Determine the [x, y] coordinate at the center of the cell enclosing the given text.  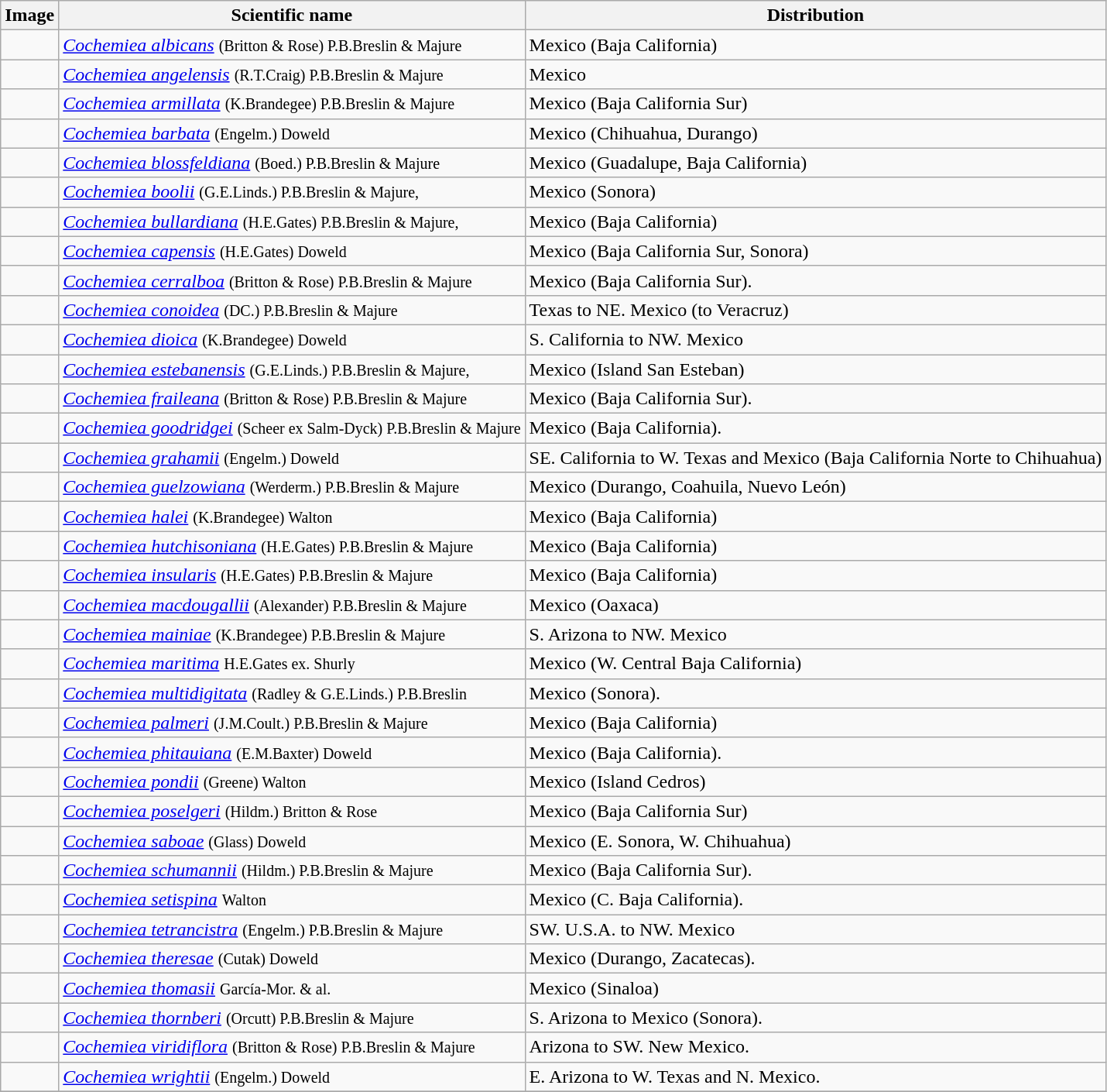
Image [29, 15]
Mexico [816, 74]
Cochemiea viridiflora (Britton & Rose) P.B.Breslin & Majure [292, 1047]
Cochemiea halei (K.Brandegee) Walton [292, 517]
Cochemiea maritima H.E.Gates ex. Shurly [292, 664]
Cochemiea armillata (K.Brandegee) P.B.Breslin & Majure [292, 104]
Mexico (Oaxaca) [816, 605]
Mexico (Sinaloa) [816, 988]
Cochemiea bullardiana (H.E.Gates) P.B.Breslin & Majure, [292, 221]
Cochemiea macdougallii (Alexander) P.B.Breslin & Majure [292, 605]
Mexico (W. Central Baja California) [816, 664]
SW. U.S.A. to NW. Mexico [816, 929]
Cochemiea dioica (K.Brandegee) Doweld [292, 339]
Cochemiea guelzowiana (Werderm.) P.B.Breslin & Majure [292, 487]
Mexico (C. Baja California). [816, 900]
Cochemiea thomasii García-Mor. & al. [292, 988]
Arizona to SW. New Mexico. [816, 1047]
Cochemiea saboae (Glass) Doweld [292, 840]
Cochemiea boolii (G.E.Linds.) P.B.Breslin & Majure, [292, 192]
Scientific name [292, 15]
Mexico (Chihuahua, Durango) [816, 133]
Mexico (Island Cedros) [816, 781]
Cochemiea setispina Walton [292, 900]
Cochemiea hutchisoniana (H.E.Gates) P.B.Breslin & Majure [292, 546]
Cochemiea estebanensis (G.E.Linds.) P.B.Breslin & Majure, [292, 369]
S. Arizona to NW. Mexico [816, 634]
Mexico (Durango, Zacatecas). [816, 959]
Cochemiea palmeri (J.M.Coult.) P.B.Breslin & Majure [292, 723]
Texas to NE. Mexico (to Veracruz) [816, 310]
SE. California to W. Texas and Mexico (Baja California Norte to Chihuahua) [816, 458]
Cochemiea phitauiana (E.M.Baxter) Doweld [292, 752]
Cochemiea capensis (H.E.Gates) Doweld [292, 251]
Cochemiea mainiae (K.Brandegee) P.B.Breslin & Majure [292, 634]
Mexico (Guadalupe, Baja California) [816, 163]
Cochemiea schumannii (Hildm.) P.B.Breslin & Majure [292, 871]
Cochemiea tetrancistra (Engelm.) P.B.Breslin & Majure [292, 929]
Cochemiea multidigitata (Radley & G.E.Linds.) P.B.Breslin [292, 693]
Cochemiea theresae (Cutak) Doweld [292, 959]
Cochemiea poselgeri (Hildm.) Britton & Rose [292, 811]
Cochemiea insularis (H.E.Gates) P.B.Breslin & Majure [292, 575]
Mexico (Sonora). [816, 693]
Cochemiea angelensis (R.T.Craig) P.B.Breslin & Majure [292, 74]
Cochemiea wrightii (Engelm.) Doweld [292, 1077]
Mexico (Baja California Sur, Sonora) [816, 251]
Cochemiea albicans (Britton & Rose) P.B.Breslin & Majure [292, 45]
Mexico (Durango, Coahuila, Nuevo León) [816, 487]
E. Arizona to W. Texas and N. Mexico. [816, 1077]
Cochemiea goodridgei (Scheer ex Salm-Dyck) P.B.Breslin & Majure [292, 428]
S. Arizona to Mexico (Sonora). [816, 1018]
Cochemiea thornberi (Orcutt) P.B.Breslin & Majure [292, 1018]
Cochemiea pondii (Greene) Walton [292, 781]
Cochemiea blossfeldiana (Boed.) P.B.Breslin & Majure [292, 163]
Mexico (Island San Esteban) [816, 369]
Cochemiea fraileana (Britton & Rose) P.B.Breslin & Majure [292, 399]
Cochemiea grahamii (Engelm.) Doweld [292, 458]
Mexico (E. Sonora, W. Chihuahua) [816, 840]
Cochemiea barbata (Engelm.) Doweld [292, 133]
Distribution [816, 15]
Cochemiea cerralboa (Britton & Rose) P.B.Breslin & Majure [292, 280]
Mexico (Sonora) [816, 192]
S. California to NW. Mexico [816, 339]
Cochemiea conoidea (DC.) P.B.Breslin & Majure [292, 310]
